Output the (x, y) coordinate of the center of the cell containing the given text.  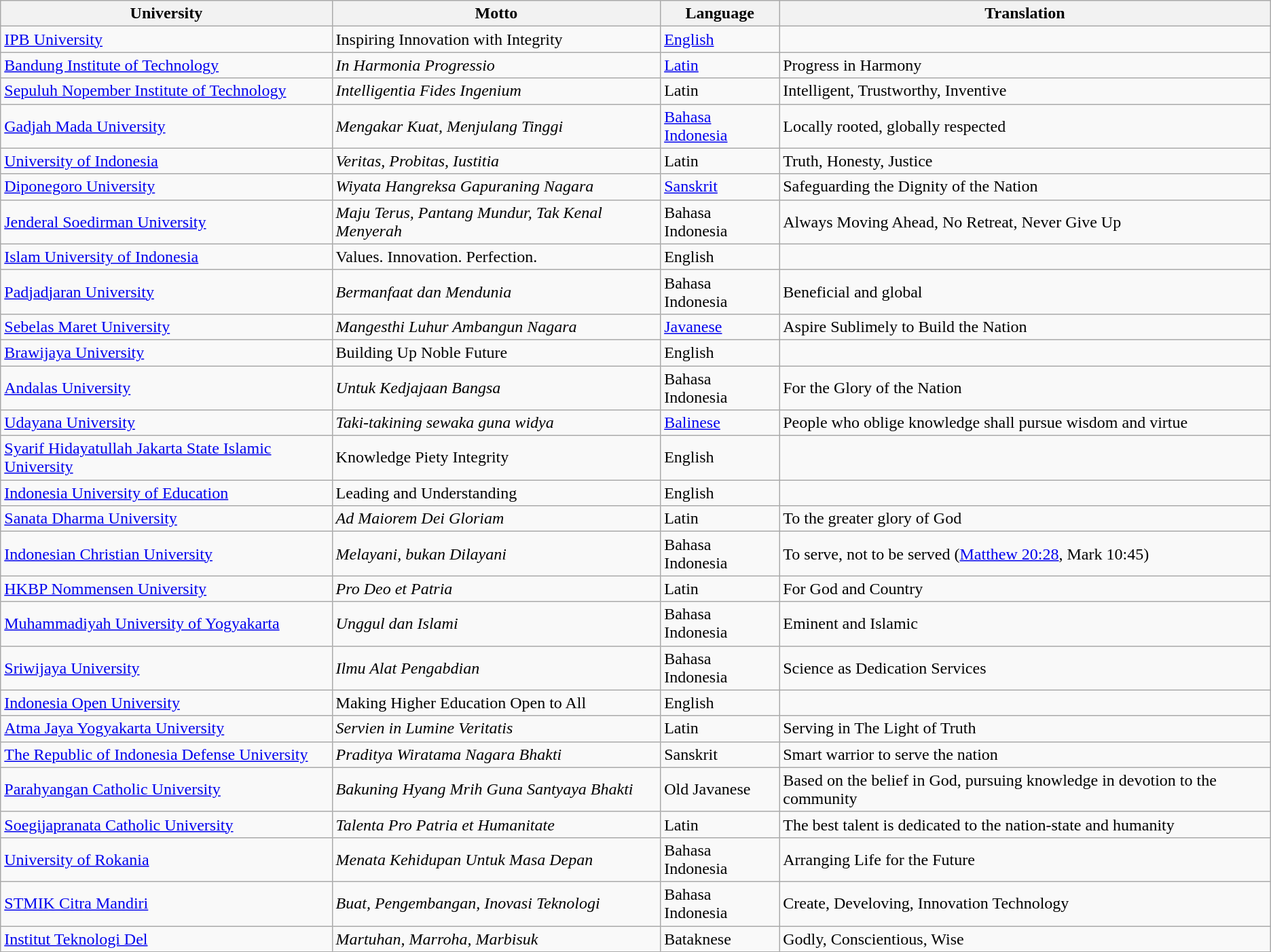
Aspire Sublimely to Build the Nation (1025, 327)
Truth, Honesty, Justice (1025, 161)
Indonesia Open University (166, 703)
In Harmonia Progressio (496, 65)
Taki-takining sewaka guna widya (496, 423)
Soegijapranata Catholic University (166, 824)
Mangesthi Luhur Ambangun Nagara (496, 327)
Sanata Dharma University (166, 519)
Eminent and Islamic (1025, 623)
The best talent is dedicated to the nation-state and humanity (1025, 824)
Arranging Life for the Future (1025, 860)
Building Up Noble Future (496, 352)
Institut Teknologi Del (166, 939)
Safeguarding the Dignity of the Nation (1025, 187)
Talenta Pro Patria et Humanitate (496, 824)
Indonesia University of Education (166, 493)
Servien in Lumine Veritatis (496, 729)
Science as Dedication Services (1025, 668)
Islam University of Indonesia (166, 257)
The Republic of Indonesia Defense University (166, 754)
Balinese (720, 423)
Indonesian Christian University (166, 554)
Wiyata Hangreksa Gapuraning Nagara (496, 187)
Unggul dan Islami (496, 623)
Mengakar Kuat, Menjulang Tinggi (496, 126)
Serving in The Light of Truth (1025, 729)
Andalas University (166, 387)
STMIK Citra Mandiri (166, 903)
Maju Terus, Pantang Mundur, Tak Kenal Menyerah (496, 221)
Melayani, bukan Dilayani (496, 554)
Values. Innovation. Perfection. (496, 257)
Intelligentia Fides Ingenium (496, 91)
Knowledge Piety Integrity (496, 458)
To the greater glory of God (1025, 519)
People who oblige knowledge shall pursue wisdom and virtue (1025, 423)
Smart warrior to serve the nation (1025, 754)
Martuhan, Marroha, Marbisuk (496, 939)
Parahyangan Catholic University (166, 789)
Inspiring Innovation with Integrity (496, 39)
Old Javanese (720, 789)
University of Rokania (166, 860)
Javanese (720, 327)
Bandung Institute of Technology (166, 65)
Making Higher Education Open to All (496, 703)
Leading and Understanding (496, 493)
Brawijaya University (166, 352)
Bermanfaat dan Mendunia (496, 292)
Beneficial and global (1025, 292)
Bakuning Hyang Mrih Guna Santyaya Bhakti (496, 789)
Gadjah Mada University (166, 126)
Translation (1025, 14)
Praditya Wiratama Nagara Bhakti (496, 754)
Bataknese (720, 939)
Create, Develoving, Innovation Technology (1025, 903)
Godly, Conscientious, Wise (1025, 939)
Pro Deo et Patria (496, 589)
Always Moving Ahead, No Retreat, Never Give Up (1025, 221)
Sepuluh Nopember Institute of Technology (166, 91)
For the Glory of the Nation (1025, 387)
Buat, Pengembangan, Inovasi Teknologi (496, 903)
University of Indonesia (166, 161)
Locally rooted, globally respected (1025, 126)
University (166, 14)
Jenderal Soedirman University (166, 221)
Muhammadiyah University of Yogyakarta (166, 623)
Sebelas Maret University (166, 327)
Language (720, 14)
Motto (496, 14)
Padjadjaran University (166, 292)
Diponegoro University (166, 187)
Atma Jaya Yogyakarta University (166, 729)
Intelligent, Trustworthy, Inventive (1025, 91)
Progress in Harmony (1025, 65)
Syarif Hidayatullah Jakarta State Islamic University (166, 458)
Ad Maiorem Dei Gloriam (496, 519)
Veritas, Probitas, Iustitia (496, 161)
HKBP Nommensen University (166, 589)
Ilmu Alat Pengabdian (496, 668)
Based on the belief in God, pursuing knowledge in devotion to the community (1025, 789)
For God and Country (1025, 589)
Sriwijaya University (166, 668)
Menata Kehidupan Untuk Masa Depan (496, 860)
Udayana University (166, 423)
Untuk Kedjajaan Bangsa (496, 387)
To serve, not to be served (Matthew 20:28, Mark 10:45) (1025, 554)
IPB University (166, 39)
